Capture the cell that displays the provided text and extract its (x, y) central coordinate. 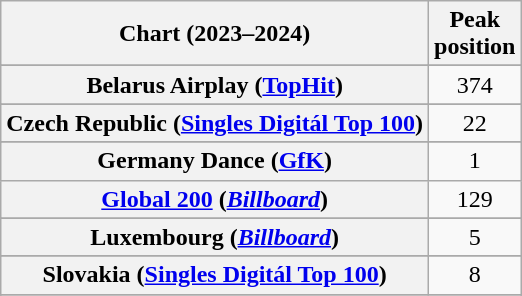
Belarus Airplay (TopHit) (215, 85)
Slovakia (Singles Digitál Top 100) (215, 275)
129 (475, 199)
Peakposition (475, 34)
374 (475, 85)
8 (475, 275)
Chart (2023–2024) (215, 34)
Czech Republic (Singles Digitál Top 100) (215, 123)
Global 200 (Billboard) (215, 199)
5 (475, 237)
1 (475, 161)
22 (475, 123)
Luxembourg (Billboard) (215, 237)
Germany Dance (GfK) (215, 161)
